Pinpoint the cell where the given text exists, returning its (x, y) midpoint coordinate. 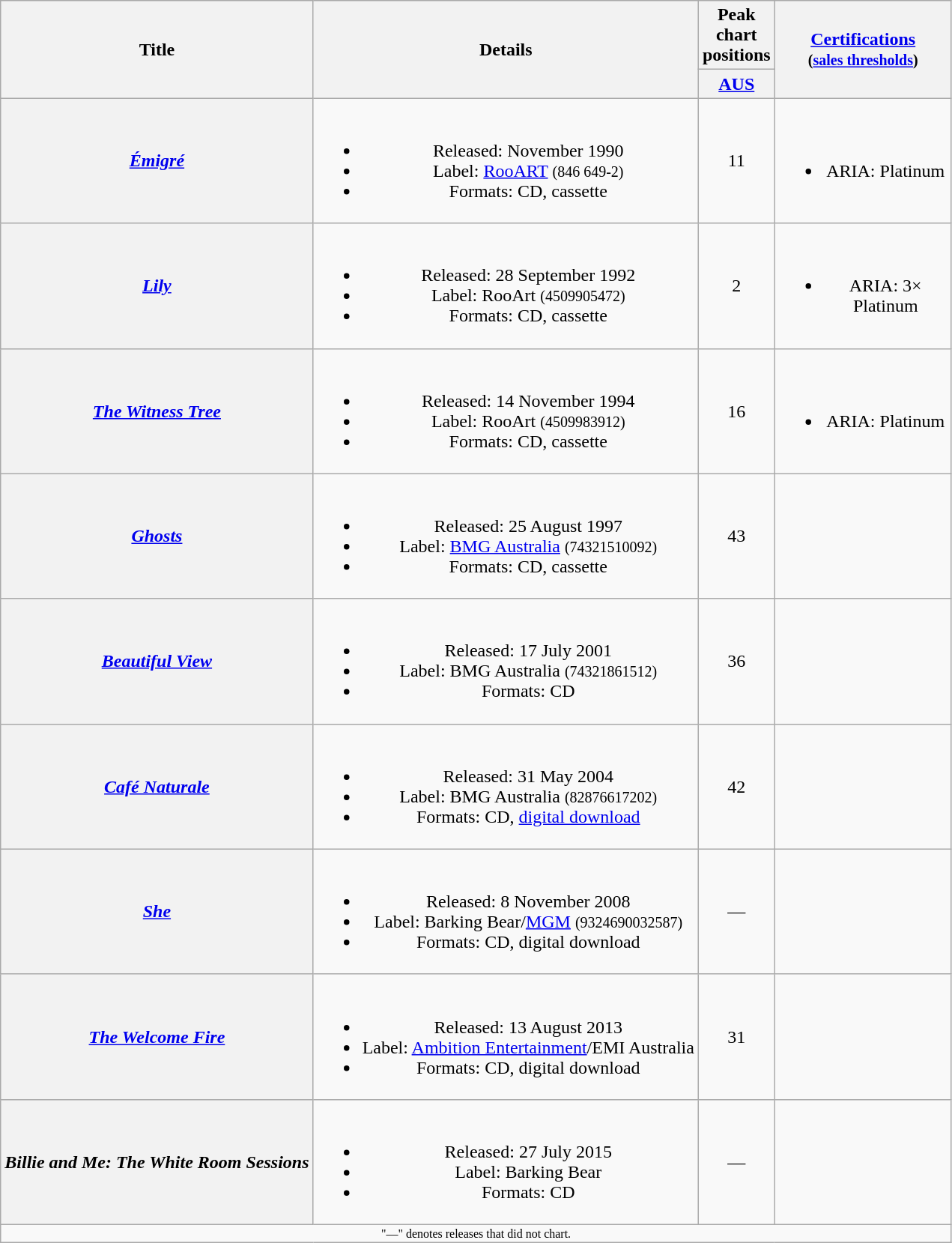
16 (736, 411)
Ghosts (157, 536)
The Witness Tree (157, 411)
Released: 28 September 1992Label: RooArt (4509905472)Formats: CD, cassette (506, 286)
Released: 14 November 1994Label: RooArt (4509983912)Formats: CD, cassette (506, 411)
Released: 31 May 2004Label: BMG Australia (82876617202)Formats: CD, digital download (506, 787)
Émigré (157, 160)
Released: November 1990Label: RooART (846 649-2)Formats: CD, cassette (506, 160)
Certifications(sales thresholds) (863, 49)
2 (736, 286)
Released: 17 July 2001Label: BMG Australia (74321861512)Formats: CD (506, 661)
Released: 25 August 1997Label: BMG Australia (74321510092)Formats: CD, cassette (506, 536)
Billie and Me: The White Room Sessions (157, 1161)
ARIA: 3× Platinum (863, 286)
Title (157, 49)
Beautiful View (157, 661)
AUS (736, 84)
11 (736, 160)
42 (736, 787)
Café Naturale (157, 787)
The Welcome Fire (157, 1037)
31 (736, 1037)
Details (506, 49)
Released: 8 November 2008Label: Barking Bear/MGM (9324690032587)Formats: CD, digital download (506, 911)
43 (736, 536)
Released: 13 August 2013Label: Ambition Entertainment/EMI AustraliaFormats: CD, digital download (506, 1037)
Released: 27 July 2015Label: Barking BearFormats: CD (506, 1161)
"—" denotes releases that did not chart. (476, 1233)
36 (736, 661)
Peak chart positions (736, 35)
She (157, 911)
Lily (157, 286)
